Return the (x, y) coordinate for the center point of the cell that contains the specified text.  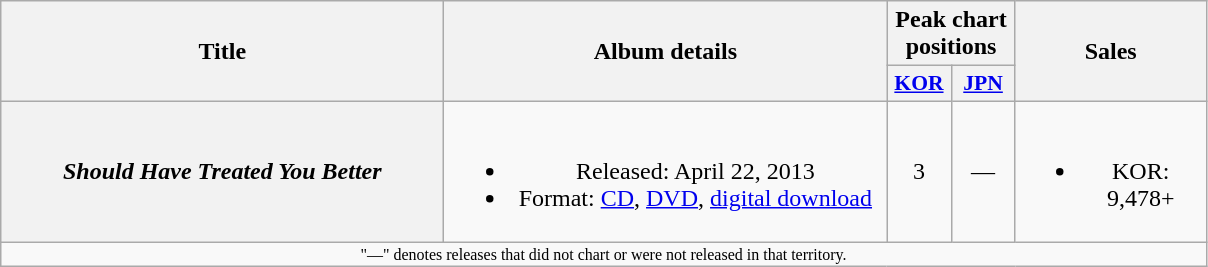
— (983, 171)
JPN (983, 84)
Released: April 22, 2013Format: CD, DVD, digital download (666, 171)
Title (222, 52)
Sales (1110, 52)
KOR: 9,478+ (1110, 171)
Peak chart positions (951, 34)
KOR (919, 84)
Album details (666, 52)
"—" denotes releases that did not chart or were not released in that territory. (604, 254)
Should Have Treated You Better (222, 171)
3 (919, 171)
